Scan for the cell matching the given text and deliver its (x, y) coordinate at center. 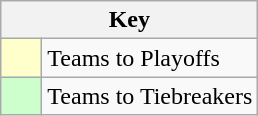
Teams to Tiebreakers (150, 96)
Teams to Playoffs (150, 58)
Key (130, 20)
